From the cell containing the given text, extract its center point as [x, y] coordinate. 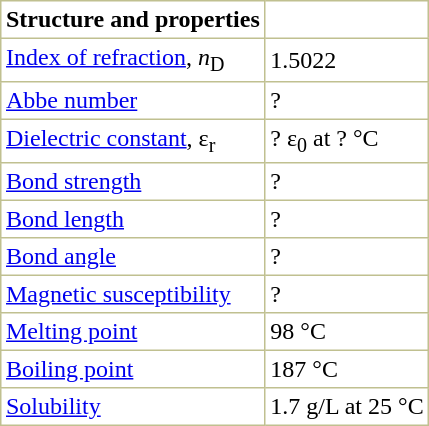
1.5022 [347, 60]
Melting point [133, 332]
Abbe number [133, 101]
1.7 g/L at 25 °C [347, 407]
Magnetic susceptibility [133, 295]
Bond strength [133, 182]
Solubility [133, 407]
187 °C [347, 370]
Dielectric constant, εr [133, 142]
98 °C [347, 332]
Boiling point [133, 370]
Bond length [133, 220]
? ε0 at ? °C [347, 142]
Index of refraction, nD [133, 60]
Structure and properties [133, 20]
Bond angle [133, 257]
